Output the (X, Y) coordinate of the center of the cell containing the given text.  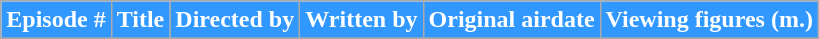
Written by (362, 20)
Episode # (56, 20)
Directed by (235, 20)
Viewing figures (m.) (709, 20)
Original airdate (512, 20)
Title (140, 20)
